Determine the [x, y] coordinate at the center of the cell enclosing the given text.  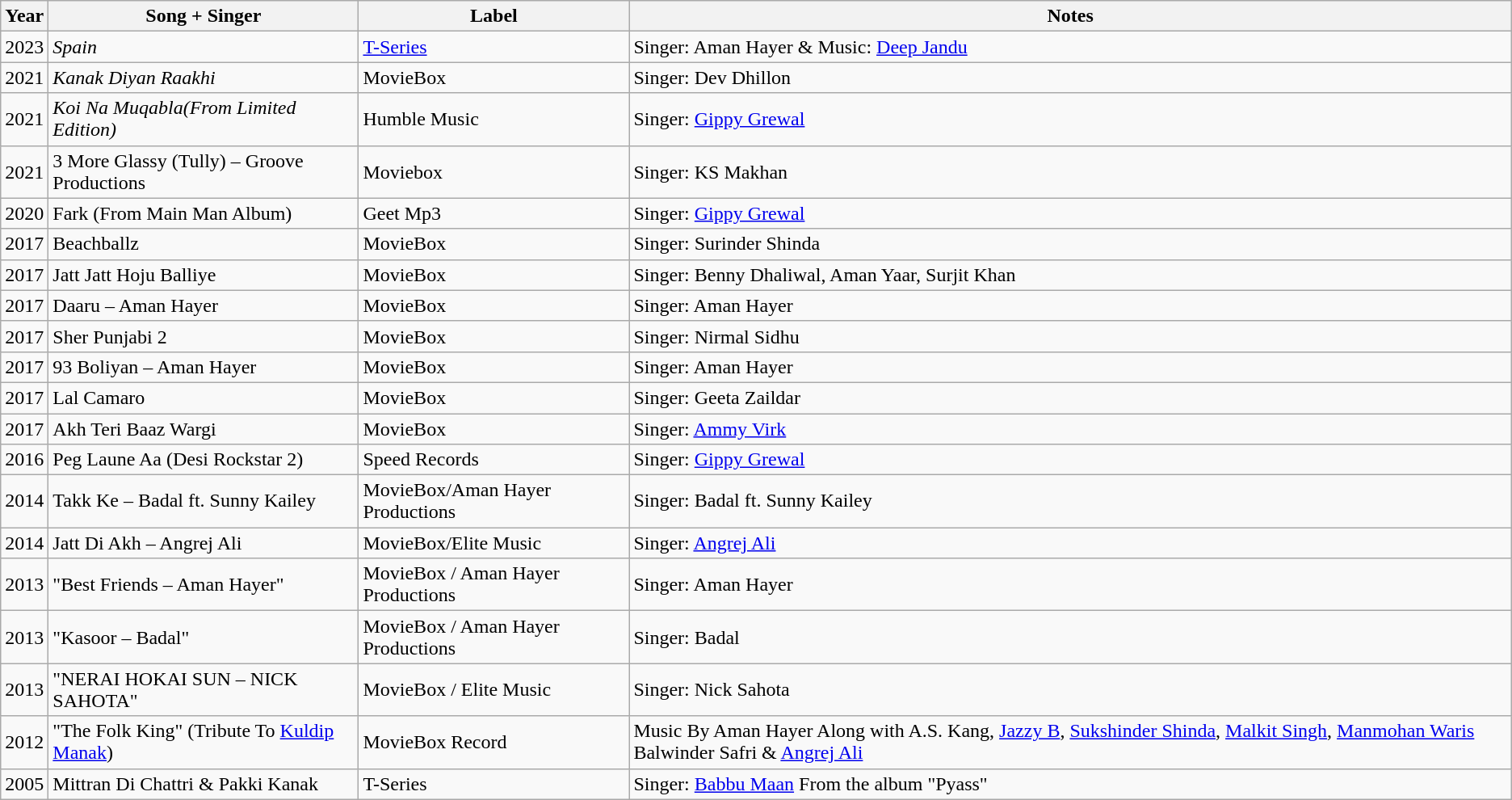
"NERAI HOKAI SUN – NICK SAHOTA" [204, 690]
Singer: Surinder Shinda [1070, 244]
Takk Ke – Badal ft. Sunny Kailey [204, 501]
Geet Mp3 [494, 213]
Jatt Jatt Hoju Balliye [204, 275]
Akh Teri Baaz Wargi [204, 429]
Kanak Diyan Raakhi [204, 78]
Singer: Badal [1070, 637]
Singer: Babbu Maan From the album "Pyass" [1070, 784]
Singer: Geeta Zaildar [1070, 398]
Moviebox [494, 171]
Song + Singer [204, 16]
Fark (From Main Man Album) [204, 213]
Label [494, 16]
Singer: Ammy Virk [1070, 429]
2020 [24, 213]
Singer: KS Makhan [1070, 171]
3 More Glassy (Tully) – Groove Productions [204, 171]
Daaru – Aman Hayer [204, 305]
MovieBox/Aman Hayer Productions [494, 501]
Singer: Nirmal Sidhu [1070, 336]
"Best Friends – Aman Hayer" [204, 585]
Koi Na Muqabla(From Limited Edition) [204, 120]
Peg Laune Aa (Desi Rockstar 2) [204, 460]
Singer: Benny Dhaliwal, Aman Yaar, Surjit Khan [1070, 275]
Singer: Dev Dhillon [1070, 78]
Speed Records [494, 460]
Sher Punjabi 2 [204, 336]
"The Folk King" (Tribute To Kuldip Manak) [204, 742]
2023 [24, 47]
Singer: Angrej Ali [1070, 543]
Singer: Badal ft. Sunny Kailey [1070, 501]
Music By Aman Hayer Along with A.S. Kang, Jazzy B, Sukshinder Shinda, Malkit Singh, Manmohan Waris Balwinder Safri & Angrej Ali [1070, 742]
Notes [1070, 16]
Beachballz [204, 244]
MovieBox Record [494, 742]
Singer: Aman Hayer & Music: Deep Jandu [1070, 47]
2012 [24, 742]
93 Boliyan – Aman Hayer [204, 367]
Lal Camaro [204, 398]
Humble Music [494, 120]
"Kasoor – Badal" [204, 637]
Year [24, 16]
MovieBox/Elite Music [494, 543]
2016 [24, 460]
Jatt Di Akh – Angrej Ali [204, 543]
Singer: Nick Sahota [1070, 690]
2005 [24, 784]
Spain [204, 47]
MovieBox / Elite Music [494, 690]
Mittran Di Chattri & Pakki Kanak [204, 784]
